For the text-containing cell, return its midpoint in [X, Y] coordinate format. 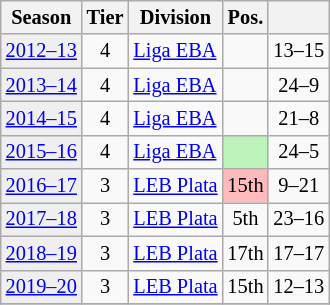
2012–13 [42, 51]
Tier [106, 17]
12–13 [298, 287]
2019–20 [42, 287]
2013–14 [42, 85]
24–9 [298, 85]
17–17 [298, 253]
2015–16 [42, 152]
9–21 [298, 186]
Season [42, 17]
Pos. [245, 17]
13–15 [298, 51]
17th [245, 253]
23–16 [298, 219]
2016–17 [42, 186]
Division [175, 17]
2017–18 [42, 219]
21–8 [298, 118]
2018–19 [42, 253]
24–5 [298, 152]
5th [245, 219]
2014–15 [42, 118]
